Extract the (x, y) coordinate from the center of the cell holding the provided text.  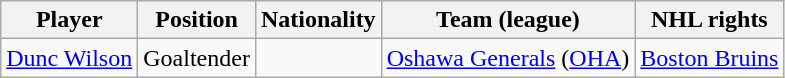
Oshawa Generals (OHA) (508, 58)
NHL rights (710, 20)
Boston Bruins (710, 58)
Team (league) (508, 20)
Dunc Wilson (70, 58)
Player (70, 20)
Goaltender (197, 58)
Nationality (318, 20)
Position (197, 20)
